From the cell containing the given text, extract its center point as (X, Y) coordinate. 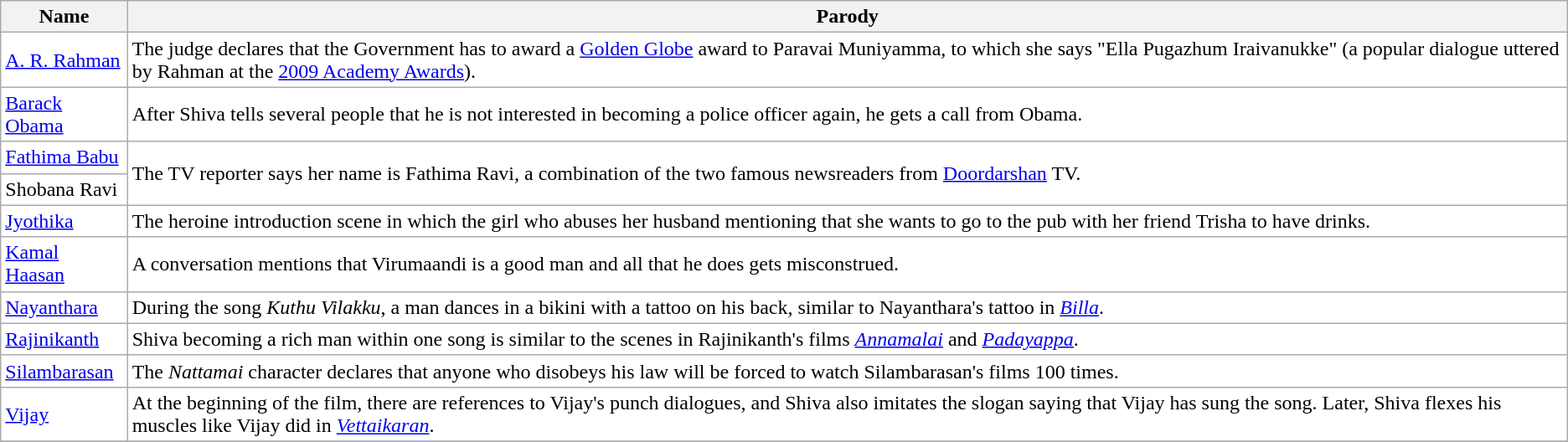
Nayanthara (64, 307)
After Shiva tells several people that he is not interested in becoming a police officer again, he gets a call from Obama. (848, 114)
Name (64, 17)
The Nattamai character declares that anyone who disobeys his law will be forced to watch Silambarasan's films 100 times. (848, 371)
Shiva becoming a rich man within one song is similar to the scenes in Rajinikanth's films Annamalai and Padayappa. (848, 339)
During the song Kuthu Vilakku, a man dances in a bikini with a tattoo on his back, similar to Nayanthara's tattoo in Billa. (848, 307)
A. R. Rahman (64, 60)
Jyothika (64, 221)
Fathima Babu (64, 157)
Kamal Haasan (64, 265)
Shobana Ravi (64, 189)
Rajinikanth (64, 339)
Vijay (64, 414)
Barack Obama (64, 114)
A conversation mentions that Virumaandi is a good man and all that he does gets misconstrued. (848, 265)
The TV reporter says her name is Fathima Ravi, a combination of the two famous newsreaders from Doordarshan TV. (848, 173)
Parody (848, 17)
Silambarasan (64, 371)
